Determine the [x, y] coordinate at the center of the cell enclosing the given text.  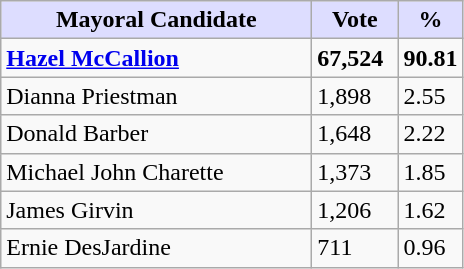
% [430, 20]
James Girvin [156, 210]
67,524 [355, 58]
1,898 [355, 96]
1,373 [355, 172]
Michael John Charette [156, 172]
Vote [355, 20]
0.96 [430, 248]
Ernie DesJardine [156, 248]
2.55 [430, 96]
Dianna Priestman [156, 96]
1,206 [355, 210]
Hazel McCallion [156, 58]
2.22 [430, 134]
711 [355, 248]
1.62 [430, 210]
Donald Barber [156, 134]
Mayoral Candidate [156, 20]
1.85 [430, 172]
90.81 [430, 58]
1,648 [355, 134]
